Return (X, Y) of the center of cell containing provided text 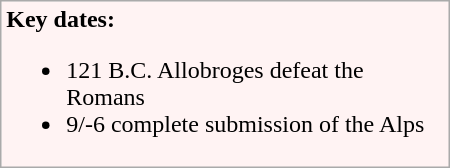
Key dates:121 B.C. Allobroges defeat the Romans9/-6 complete submission of the Alps (225, 84)
